Pinpoint the cell where the given text exists, returning its (X, Y) midpoint coordinate. 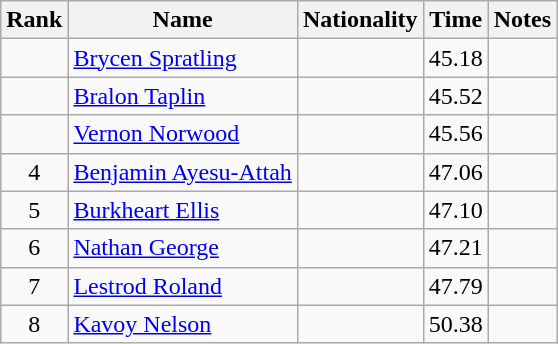
Vernon Norwood (183, 134)
47.21 (456, 248)
4 (34, 172)
Notes (522, 20)
Name (183, 20)
Burkheart Ellis (183, 210)
47.79 (456, 286)
Benjamin Ayesu-Attah (183, 172)
5 (34, 210)
8 (34, 324)
Lestrod Roland (183, 286)
47.06 (456, 172)
7 (34, 286)
45.56 (456, 134)
6 (34, 248)
Nationality (360, 20)
Nathan George (183, 248)
Rank (34, 20)
Brycen Spratling (183, 58)
50.38 (456, 324)
45.52 (456, 96)
45.18 (456, 58)
Bralon Taplin (183, 96)
47.10 (456, 210)
Time (456, 20)
Kavoy Nelson (183, 324)
